Find where the given text appears and provide that cell's center as [X, Y] coordinate. 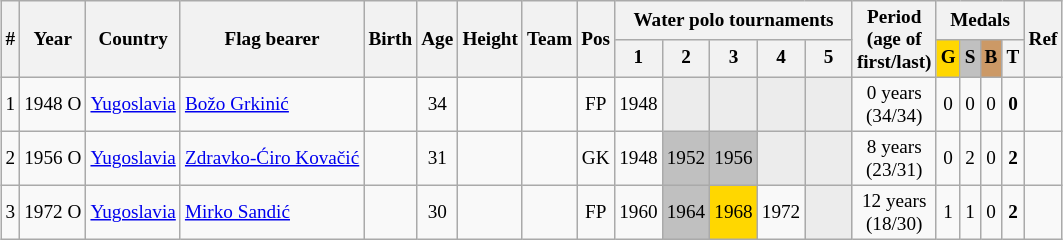
1964 [686, 212]
1948 O [53, 104]
1972 [781, 212]
Team [549, 40]
Water polo tournaments [734, 20]
Birth [390, 40]
Age [438, 40]
Period(age offirst/last) [894, 40]
Pos [596, 40]
8 years(23/31) [894, 158]
12 years(18/30) [894, 212]
1956 [734, 158]
4 [781, 58]
Medals [980, 20]
34 [438, 104]
B [991, 58]
5 [829, 58]
Height [490, 40]
Božo Grkinić [272, 104]
Ref [1043, 40]
Flag bearer [272, 40]
0 years(34/34) [894, 104]
# [10, 40]
G [948, 58]
31 [438, 158]
1972 O [53, 212]
Mirko Sandić [272, 212]
T [1013, 58]
1960 [639, 212]
Year [53, 40]
1952 [686, 158]
30 [438, 212]
Zdravko-Ćiro Kovačić [272, 158]
1956 O [53, 158]
S [970, 58]
GK [596, 158]
1968 [734, 212]
Country [133, 40]
